Locate the cell with the specified text and output its (X, Y) center coordinate. 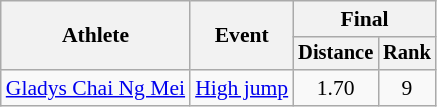
Rank (407, 54)
Final (364, 19)
1.70 (336, 88)
Athlete (96, 36)
Distance (336, 54)
Gladys Chai Ng Mei (96, 88)
High jump (242, 88)
Event (242, 36)
9 (407, 88)
